Output the [X, Y] coordinate of the center of the cell containing the given text.  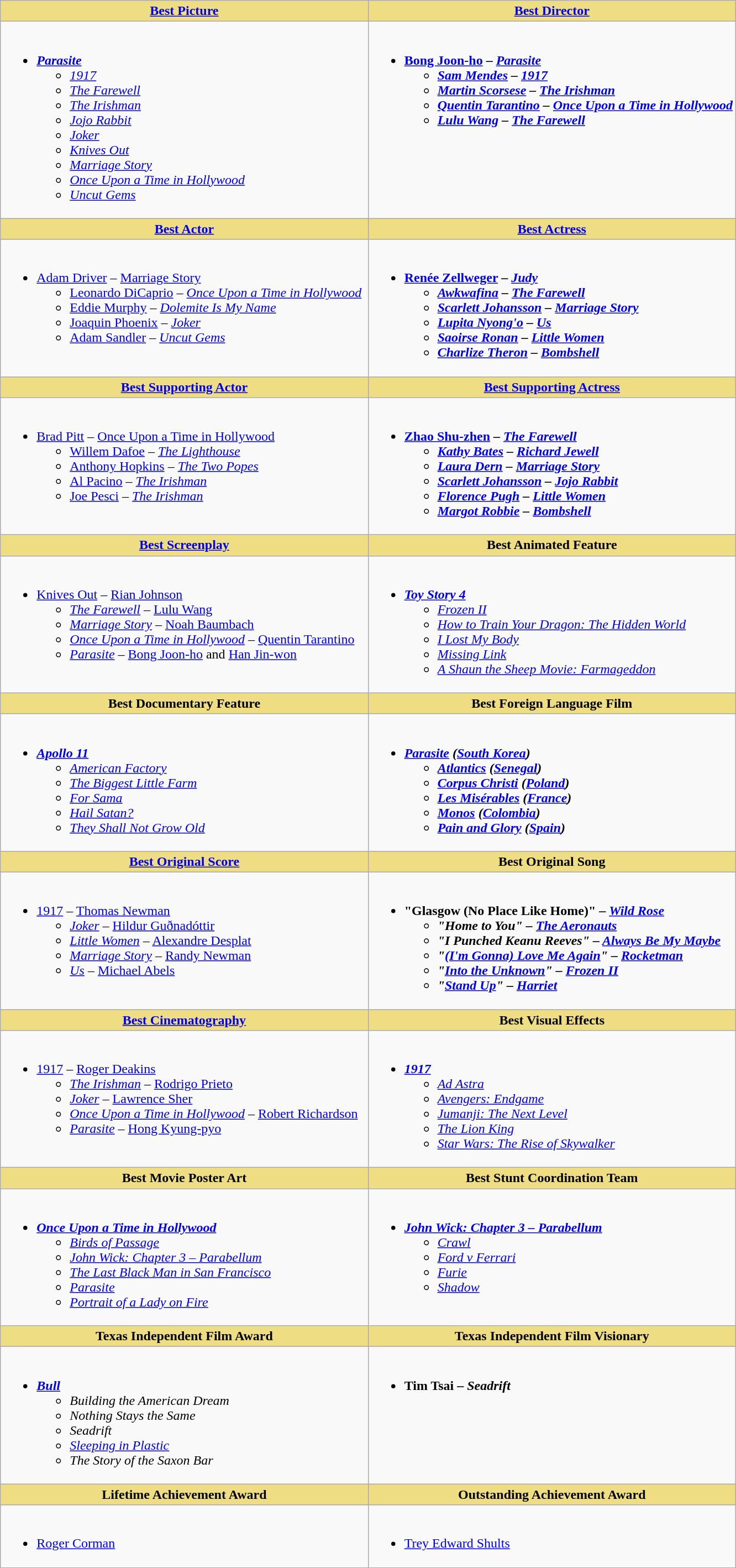
BullBuilding the American DreamNothing Stays the SameSeadriftSleeping in PlasticThe Story of the Saxon Bar [185, 1415]
Best Original Song [551, 861]
Roger Corman [185, 1536]
Toy Story 4Frozen IIHow to Train Your Dragon: The Hidden WorldI Lost My BodyMissing LinkA Shaun the Sheep Movie: Farmageddon [551, 624]
Parasite (South Korea)Atlantics (Senegal)Corpus Christi (Poland)Les Misérables (France)Monos (Colombia)Pain and Glory (Spain) [551, 782]
1917Ad AstraAvengers: EndgameJumanji: The Next LevelThe Lion KingStar Wars: The Rise of Skywalker [551, 1099]
1917 – Roger DeakinsThe Irishman – Rodrigo PrietoJoker – Lawrence SherOnce Upon a Time in Hollywood – Robert RichardsonParasite – Hong Kyung-pyo [185, 1099]
Once Upon a Time in HollywoodBirds of PassageJohn Wick: Chapter 3 – ParabellumThe Last Black Man in San FranciscoParasitePortrait of a Lady on Fire [185, 1257]
Trey Edward Shults [551, 1536]
Tim Tsai – Seadrift [551, 1415]
Best Actor [185, 229]
Best Actress [551, 229]
Lifetime Achievement Award [185, 1494]
Texas Independent Film Visionary [551, 1336]
Texas Independent Film Award [185, 1336]
Best Picture [185, 11]
John Wick: Chapter 3 – ParabellumCrawlFord v FerrariFurieShadow [551, 1257]
Apollo 11American FactoryThe Biggest Little FarmFor SamaHail Satan?They Shall Not Grow Old [185, 782]
Best Director [551, 11]
Best Original Score [185, 861]
Best Supporting Actor [185, 387]
Brad Pitt – Once Upon a Time in HollywoodWillem Dafoe – The LighthouseAnthony Hopkins – The Two PopesAl Pacino – The IrishmanJoe Pesci – The Irishman [185, 466]
Best Foreign Language Film [551, 703]
Best Animated Feature [551, 545]
1917 – Thomas NewmanJoker – Hildur GuðnadóttirLittle Women – Alexandre DesplatMarriage Story – Randy NewmanUs – Michael Abels [185, 940]
Best Screenplay [185, 545]
Best Stunt Coordination Team [551, 1178]
Best Documentary Feature [185, 703]
Best Movie Poster Art [185, 1178]
Best Cinematography [185, 1020]
Parasite1917The FarewellThe IrishmanJojo RabbitJokerKnives OutMarriage StoryOnce Upon a Time in HollywoodUncut Gems [185, 120]
Bong Joon-ho – ParasiteSam Mendes – 1917Martin Scorsese – The IrishmanQuentin Tarantino – Once Upon a Time in HollywoodLulu Wang – The Farewell [551, 120]
Outstanding Achievement Award [551, 1494]
Best Visual Effects [551, 1020]
Best Supporting Actress [551, 387]
